For the text-containing cell, return its midpoint in (X, Y) coordinate format. 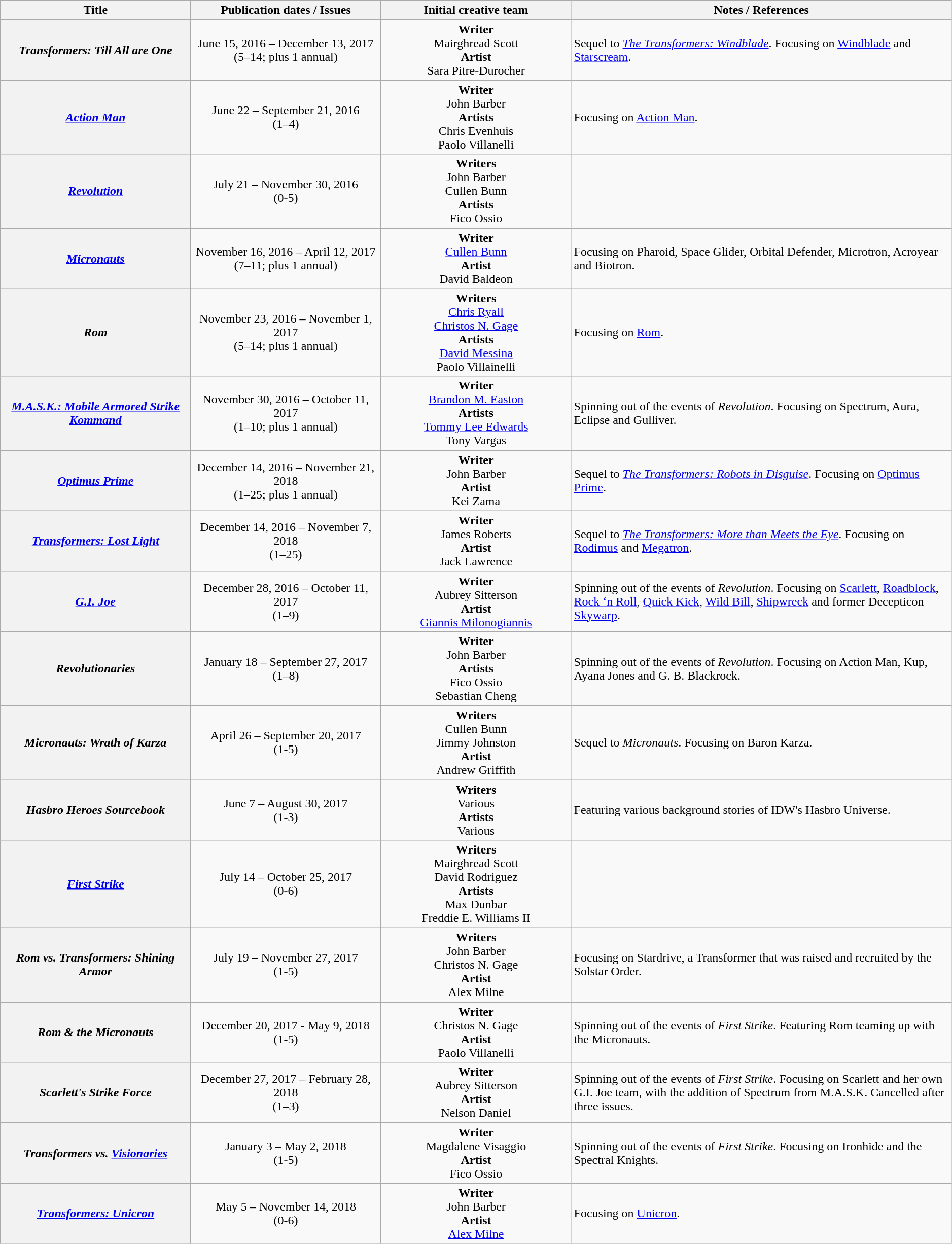
December 28, 2016 – October 11, 2017(1–9) (286, 601)
WritersJohn BarberCullen BunnArtistsFico Ossio (476, 191)
November 16, 2016 – April 12, 2017(7–11; plus 1 annual) (286, 259)
WritersJohn BarberChristos N. GageArtistAlex Milne (476, 965)
WriterBrandon M. EastonArtistsTommy Lee EdwardsTony Vargas (476, 413)
Action Man (95, 117)
December 20, 2017 - May 9, 2018(1-5) (286, 1033)
Rom & the Micronauts (95, 1033)
Rom (95, 333)
Sequel to The Transformers: Robots in Disguise. Focusing on Optimus Prime. (761, 481)
Hasbro Heroes Sourcebook (95, 810)
Transformers: Lost Light (95, 541)
Scarlett's Strike Force (95, 1092)
June 7 – August 30, 2017(1-3) (286, 810)
WriterJohn BarberArtistsChris EvenhuisPaolo Villanelli (476, 117)
WriterJohn BarberArtistsFico OssioSebastian Cheng (476, 668)
June 22 – September 21, 2016 (1–4) (286, 117)
Sequel to The Transformers: Windblade. Focusing on Windblade and Starscream. (761, 50)
Transformers: Till All are One (95, 50)
WriterJames RobertsArtistJack Lawrence (476, 541)
Spinning out of the events of First Strike. Focusing on Ironhide and the Spectral Knights. (761, 1153)
Rom vs. Transformers: Shining Armor (95, 965)
WritersCullen BunnJimmy JohnstonArtistAndrew Griffith (476, 742)
WriterJohn BarberArtistAlex Milne (476, 1213)
WritersMairghread ScottDavid RodriguezArtistsMax DunbarFreddie E. Williams II (476, 884)
WriterMairghread ScottArtistSara Pitre-Durocher (476, 50)
WritersChris RyallChristos N. GageArtistsDavid MessinaPaolo Villainelli (476, 333)
May 5 – November 14, 2018(0-6) (286, 1213)
Focusing on Unicron. (761, 1213)
Micronauts: Wrath of Karza (95, 742)
Transformers vs. Visionaries (95, 1153)
December 14, 2016 – November 21, 2018(1–25; plus 1 annual) (286, 481)
Publication dates / Issues (286, 10)
Micronauts (95, 259)
Notes / References (761, 10)
First Strike (95, 884)
Featuring various background stories of IDW's Hasbro Universe. (761, 810)
WritersVariousArtistsVarious (476, 810)
G.I. Joe (95, 601)
Initial creative team (476, 10)
July 19 – November 27, 2017(1-5) (286, 965)
WriterAubrey SittersonArtistNelson Daniel (476, 1092)
January 18 – September 27, 2017(1–8) (286, 668)
M.A.S.K.: Mobile Armored Strike Kommand (95, 413)
Focusing on Pharoid, Space Glider, Orbital Defender, Microtron, Acroyear and Biotron. (761, 259)
November 30, 2016 – October 11, 2017(1–10; plus 1 annual) (286, 413)
Spinning out of the events of Revolution. Focusing on Spectrum, Aura, Eclipse and Gulliver. (761, 413)
Focusing on Action Man. (761, 117)
June 15, 2016 – December 13, 2017(5–14; plus 1 annual) (286, 50)
Sequel to Micronauts. Focusing on Baron Karza. (761, 742)
Spinning out of the events of First Strike. Featuring Rom teaming up with the Micronauts. (761, 1033)
WriterChristos N. GageArtistPaolo Villanelli (476, 1033)
December 27, 2017 – February 28, 2018(1–3) (286, 1092)
Sequel to The Transformers: More than Meets the Eye. Focusing on Rodimus and Megatron. (761, 541)
Revolution (95, 191)
WriterCullen BunnArtistDavid Baldeon (476, 259)
July 21 – November 30, 2016(0-5) (286, 191)
Optimus Prime (95, 481)
January 3 – May 2, 2018(1-5) (286, 1153)
December 14, 2016 – November 7, 2018(1–25) (286, 541)
April 26 – September 20, 2017(1-5) (286, 742)
Revolutionaries (95, 668)
November 23, 2016 – November 1, 2017(5–14; plus 1 annual) (286, 333)
WriterMagdalene VisaggioArtistFico Ossio (476, 1153)
Focusing on Stardrive, a Transformer that was raised and recruited by the Solstar Order. (761, 965)
WriterAubrey SittersonArtistGiannis Milonogiannis (476, 601)
July 14 – October 25, 2017(0-6) (286, 884)
Focusing on Rom. (761, 333)
WriterJohn BarberArtistKei Zama (476, 481)
Transformers: Unicron (95, 1213)
Title (95, 10)
Spinning out of the events of Revolution. Focusing on Action Man, Kup, Ayana Jones and G. B. Blackrock. (761, 668)
